Locate the cell with the specified text and output its (X, Y) center coordinate. 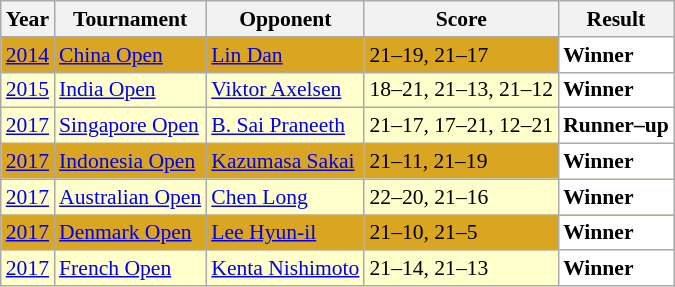
Lee Hyun-il (285, 233)
21–19, 21–17 (461, 55)
Year (28, 19)
2014 (28, 55)
21–10, 21–5 (461, 233)
B. Sai Praneeth (285, 126)
Score (461, 19)
Indonesia Open (130, 162)
Kazumasa Sakai (285, 162)
Opponent (285, 19)
21–17, 17–21, 12–21 (461, 126)
2015 (28, 90)
Runner–up (616, 126)
Kenta Nishimoto (285, 269)
Tournament (130, 19)
Denmark Open (130, 233)
Chen Long (285, 197)
21–14, 21–13 (461, 269)
22–20, 21–16 (461, 197)
18–21, 21–13, 21–12 (461, 90)
Australian Open (130, 197)
India Open (130, 90)
Result (616, 19)
China Open (130, 55)
French Open (130, 269)
21–11, 21–19 (461, 162)
Lin Dan (285, 55)
Singapore Open (130, 126)
Viktor Axelsen (285, 90)
